Detect which cell encompasses the target text, then output its (X, Y) center coordinate. 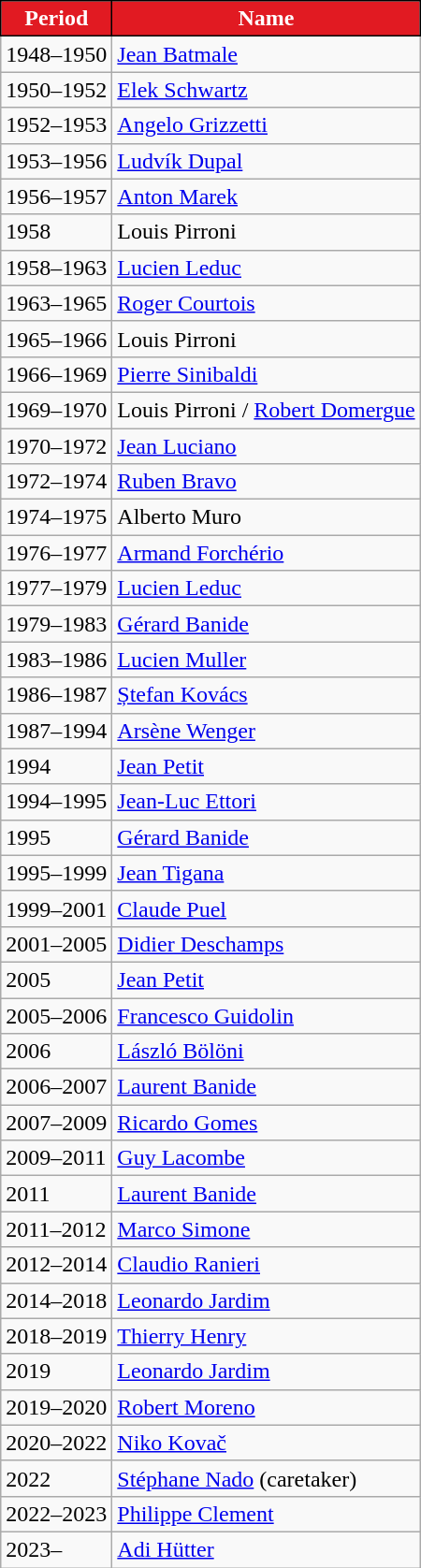
2019–2020 (56, 1407)
2020–2022 (56, 1443)
Claude Puel (266, 908)
1994 (56, 766)
Arsène Wenger (266, 731)
1974–1975 (56, 517)
Robert Moreno (266, 1407)
Thierry Henry (266, 1336)
Louis Pirroni / Robert Domergue (266, 410)
2022 (56, 1478)
1963–1965 (56, 303)
Adi Hütter (266, 1549)
1958–1963 (56, 268)
Philippe Clement (266, 1514)
Ruben Bravo (266, 482)
2011 (56, 1194)
1952–1953 (56, 125)
1979–1983 (56, 624)
Jean Luciano (266, 446)
2001–2005 (56, 944)
2019 (56, 1372)
1953–1956 (56, 161)
1950–1952 (56, 90)
1956–1957 (56, 196)
Ștefan Kovács (266, 695)
Jean Tigana (266, 873)
Pierre Sinibaldi (266, 374)
2011–2012 (56, 1229)
1970–1972 (56, 446)
Stéphane Nado (caretaker) (266, 1478)
Ludvík Dupal (266, 161)
Armand Forchério (266, 553)
2022–2023 (56, 1514)
2005 (56, 980)
1965–1966 (56, 339)
2007–2009 (56, 1123)
2014–2018 (56, 1300)
1972–1974 (56, 482)
Jean Batmale (266, 54)
László Bölöni (266, 1052)
Guy Lacombe (266, 1158)
2023– (56, 1549)
Didier Deschamps (266, 944)
2006 (56, 1052)
1999–2001 (56, 908)
1948–1950 (56, 54)
Niko Kovač (266, 1443)
1976–1977 (56, 553)
1983–1986 (56, 660)
2006–2007 (56, 1087)
Claudio Ranieri (266, 1265)
Anton Marek (266, 196)
Ricardo Gomes (266, 1123)
1969–1970 (56, 410)
Marco Simone (266, 1229)
2009–2011 (56, 1158)
Roger Courtois (266, 303)
Jean-Luc Ettori (266, 802)
Name (266, 19)
2018–2019 (56, 1336)
Angelo Grizzetti (266, 125)
1995–1999 (56, 873)
2012–2014 (56, 1265)
Alberto Muro (266, 517)
1958 (56, 232)
1966–1969 (56, 374)
1994–1995 (56, 802)
1986–1987 (56, 695)
2005–2006 (56, 1015)
Lucien Muller (266, 660)
Elek Schwartz (266, 90)
Francesco Guidolin (266, 1015)
1977–1979 (56, 588)
1987–1994 (56, 731)
1995 (56, 837)
Period (56, 19)
